For the text-containing cell, return its midpoint in (x, y) coordinate format. 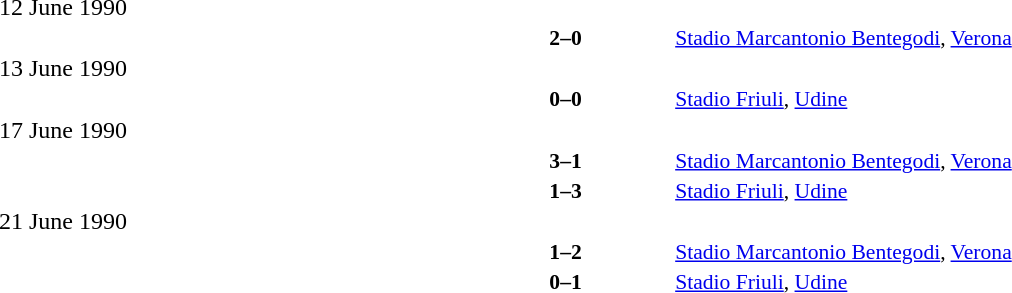
1–2 (566, 252)
3–1 (566, 160)
0–0 (566, 99)
1–3 (566, 190)
2–0 (566, 38)
